Extract the (X, Y) coordinate from the center of the cell holding the provided text.  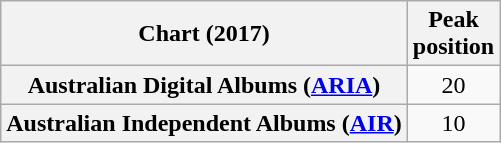
Australian Independent Albums (AIR) (204, 123)
Peakposition (453, 34)
10 (453, 123)
Australian Digital Albums (ARIA) (204, 85)
Chart (2017) (204, 34)
20 (453, 85)
